Determine the (x, y) coordinate at the center of the cell enclosing the given text.  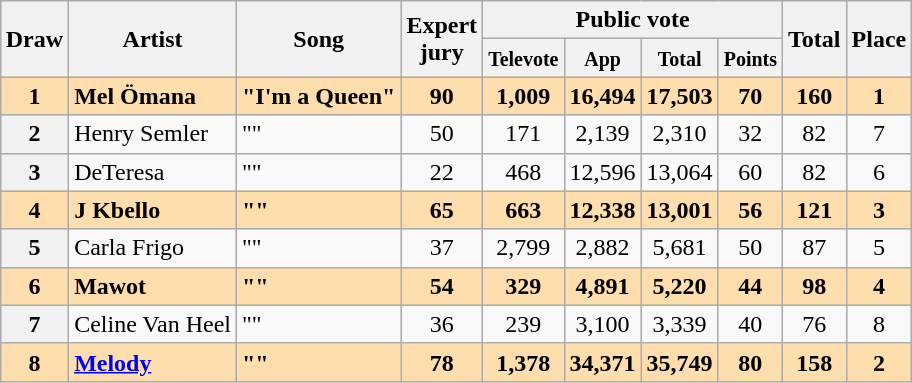
98 (815, 286)
2,799 (524, 248)
Draw (34, 39)
Artist (153, 39)
Carla Frigo (153, 248)
2,139 (602, 134)
Televote (524, 58)
Melody (153, 362)
56 (750, 210)
13,064 (680, 172)
1,009 (524, 96)
32 (750, 134)
Expertjury (442, 39)
171 (524, 134)
13,001 (680, 210)
34,371 (602, 362)
78 (442, 362)
2,310 (680, 134)
35,749 (680, 362)
"I'm a Queen" (319, 96)
44 (750, 286)
65 (442, 210)
90 (442, 96)
70 (750, 96)
36 (442, 324)
3,339 (680, 324)
DeTeresa (153, 172)
12,596 (602, 172)
5,681 (680, 248)
Public vote (633, 20)
121 (815, 210)
158 (815, 362)
Celine Van Heel (153, 324)
329 (524, 286)
1,378 (524, 362)
76 (815, 324)
22 (442, 172)
87 (815, 248)
16,494 (602, 96)
663 (524, 210)
17,503 (680, 96)
4,891 (602, 286)
468 (524, 172)
40 (750, 324)
Henry Semler (153, 134)
Mel Ömana (153, 96)
App (602, 58)
Song (319, 39)
Place (879, 39)
37 (442, 248)
J Kbello (153, 210)
5,220 (680, 286)
12,338 (602, 210)
239 (524, 324)
160 (815, 96)
80 (750, 362)
2,882 (602, 248)
Mawot (153, 286)
60 (750, 172)
Points (750, 58)
3,100 (602, 324)
54 (442, 286)
